Extract the (x, y) coordinate from the center of the cell holding the provided text.  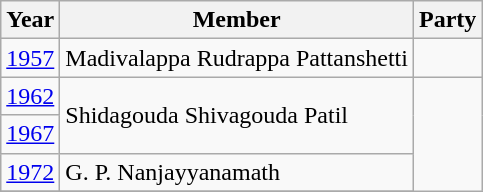
1972 (30, 172)
Party (447, 20)
Year (30, 20)
1962 (30, 96)
G. P. Nanjayyanamath (237, 172)
1967 (30, 134)
Member (237, 20)
Madivalappa Rudrappa Pattanshetti (237, 58)
1957 (30, 58)
Shidagouda Shivagouda Patil (237, 115)
